Return the (X, Y) coordinate for the center point of the cell that contains the specified text.  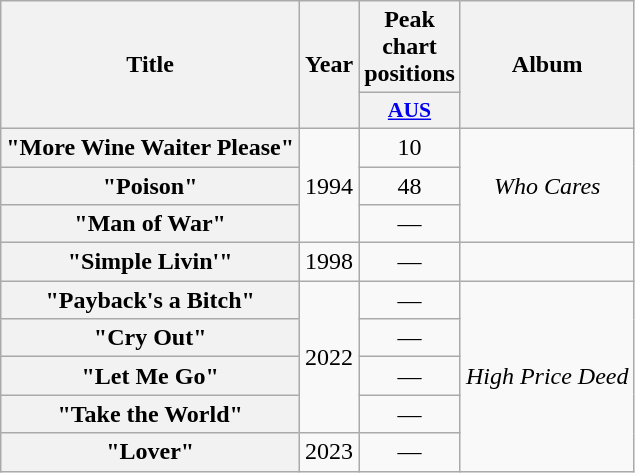
2023 (330, 452)
Year (330, 65)
High Price Deed (547, 376)
1994 (330, 185)
"Poison" (150, 185)
AUS (410, 111)
2022 (330, 357)
"Payback's a Bitch" (150, 300)
"Take the World" (150, 414)
"More Wine Waiter Please" (150, 147)
"Cry Out" (150, 338)
"Simple Livin'" (150, 262)
"Lover" (150, 452)
10 (410, 147)
"Man of War" (150, 224)
Album (547, 65)
Title (150, 65)
48 (410, 185)
"Let Me Go" (150, 376)
Who Cares (547, 185)
1998 (330, 262)
Peak chart positions (410, 47)
